Find where the given text appears and provide that cell's center as (X, Y) coordinate. 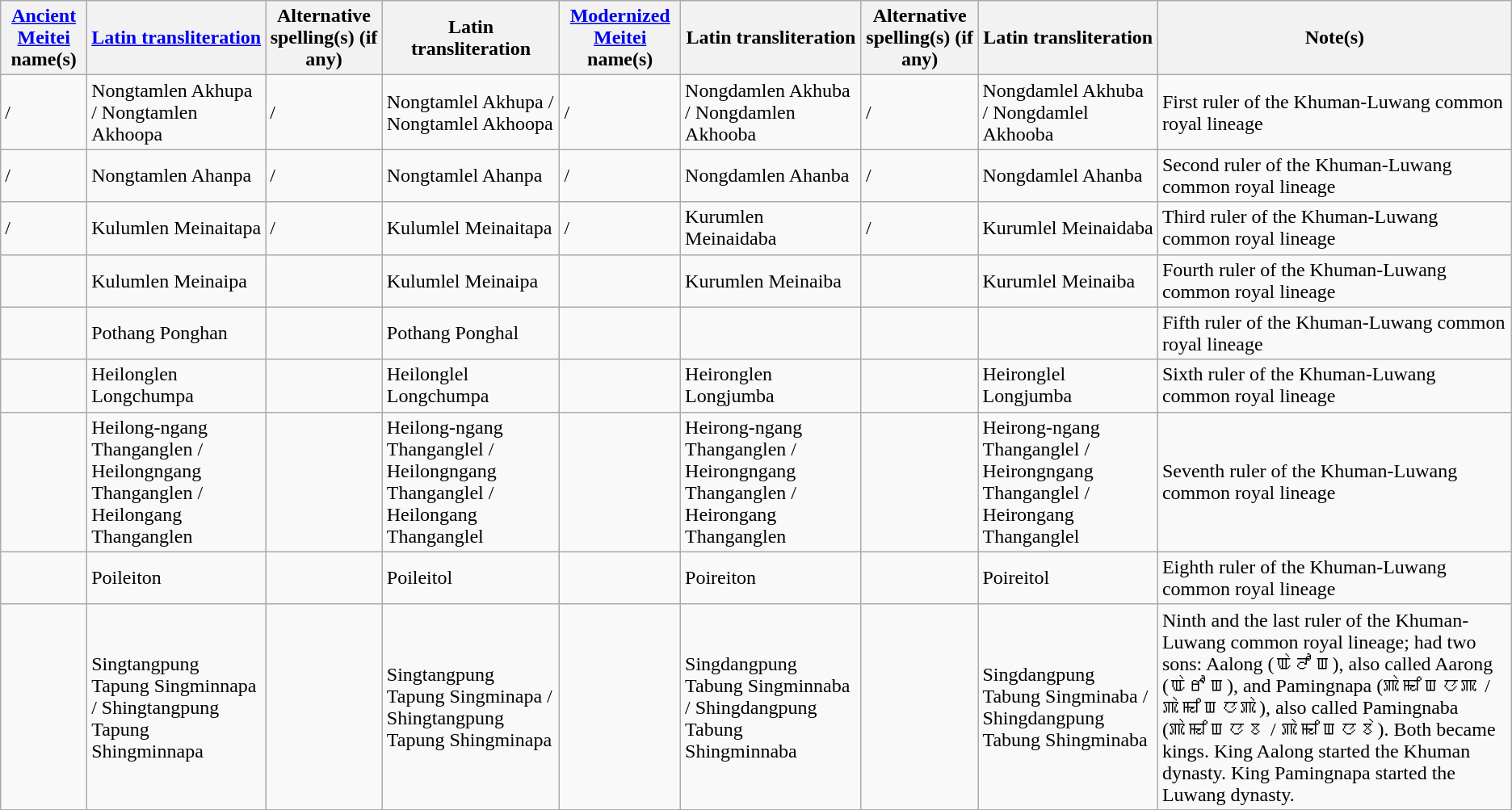
Heilonglen Longchumpa (176, 386)
Modernized Meitei name(s) (620, 38)
Nongdamlen Akhuba / Nongdamlen Akhooba (771, 112)
First ruler of the Khuman-Luwang common royal lineage (1334, 112)
Heironglen Longjumba (771, 386)
Heirong-ngang Thanganglel / Heirongngang Thanganglel / Heirongang Thanganglel (1068, 481)
Kulumlel Meinaitapa (471, 228)
Poileitol (471, 578)
Kurumlen Meinaidaba (771, 228)
Second ruler of the Khuman-Luwang common royal lineage (1334, 176)
Note(s) (1334, 38)
Poireitol (1068, 578)
Nongdamlen Ahanba (771, 176)
Nongdamlel Ahanba (1068, 176)
Heilonglel Longchumpa (471, 386)
Nongdamlel Akhuba / Nongdamlel Akhooba (1068, 112)
Ancient Meitei name(s) (44, 38)
Heirong-ngang Thanganglen / Heirongngang Thanganglen / Heirongang Thanganglen (771, 481)
Kurumlen Meinaiba (771, 281)
Heilong-ngang Thanganglen / Heilongngang Thanganglen / Heilongang Thanganglen (176, 481)
Fifth ruler of the Khuman-Luwang common royal lineage (1334, 333)
Nongtamlen Ahanpa (176, 176)
Sixth ruler of the Khuman-Luwang common royal lineage (1334, 386)
Kulumlen Meinaitapa (176, 228)
Singtangpung Tapung Singminnapa / Shingtangpung Tapung Shingminnapa (176, 707)
Nongtamlel Akhupa / Nongtamlel Akhoopa (471, 112)
Singtangpung Tapung Singminapa / Shingtangpung Tapung Shingminapa (471, 707)
Pothang Ponghal (471, 333)
Fourth ruler of the Khuman-Luwang common royal lineage (1334, 281)
Singdangpung Tabung Singminnaba / Shingdangpung Tabung Shingminnaba (771, 707)
Nongtamlel Ahanpa (471, 176)
Heironglel Longjumba (1068, 386)
Singdangpung Tabung Singminaba / Shingdangpung Tabung Shingminaba (1068, 707)
Kurumlel Meinaiba (1068, 281)
Heilong-ngang Thanganglel / Heilongngang Thanganglel / Heilongang Thanganglel (471, 481)
Eighth ruler of the Khuman-Luwang common royal lineage (1334, 578)
Pothang Ponghan (176, 333)
Seventh ruler of the Khuman-Luwang common royal lineage (1334, 481)
Third ruler of the Khuman-Luwang common royal lineage (1334, 228)
Kurumlel Meinaidaba (1068, 228)
Poileiton (176, 578)
Poireiton (771, 578)
Kulumlen Meinaipa (176, 281)
Kulumlel Meinaipa (471, 281)
Nongtamlen Akhupa / Nongtamlen Akhoopa (176, 112)
